Extract the [X, Y] coordinate from the center of the cell holding the provided text.  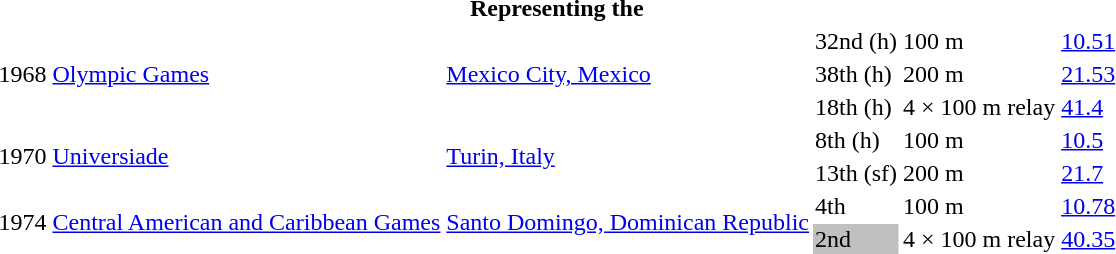
Mexico City, Mexico [628, 74]
Santo Domingo, Dominican Republic [628, 222]
Central American and Caribbean Games [246, 222]
13th (sf) [856, 173]
18th (h) [856, 107]
2nd [856, 239]
Universiade [246, 156]
8th (h) [856, 140]
Turin, Italy [628, 156]
32nd (h) [856, 41]
Olympic Games [246, 74]
4th [856, 206]
38th (h) [856, 74]
